Output the (X, Y) coordinate of the center of the cell containing the given text.  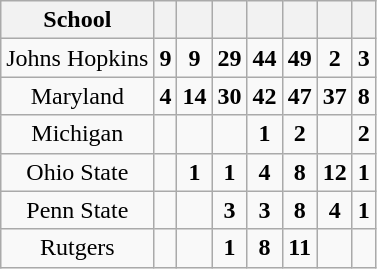
Rutgers (78, 248)
49 (300, 58)
44 (264, 58)
Maryland (78, 96)
29 (230, 58)
12 (334, 172)
47 (300, 96)
37 (334, 96)
Ohio State (78, 172)
42 (264, 96)
Penn State (78, 210)
School (78, 20)
Johns Hopkins (78, 58)
30 (230, 96)
11 (300, 248)
Michigan (78, 134)
14 (194, 96)
